From the cell containing the given text, extract its center point as (x, y) coordinate. 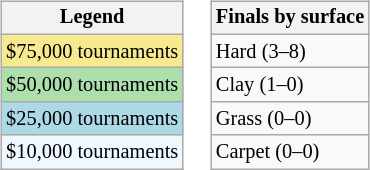
$50,000 tournaments (92, 85)
$25,000 tournaments (92, 119)
Grass (0–0) (290, 119)
Hard (3–8) (290, 51)
Carpet (0–0) (290, 152)
$10,000 tournaments (92, 152)
Legend (92, 18)
Finals by surface (290, 18)
$75,000 tournaments (92, 51)
Clay (1–0) (290, 85)
